Return (x, y) of the center of cell containing provided text 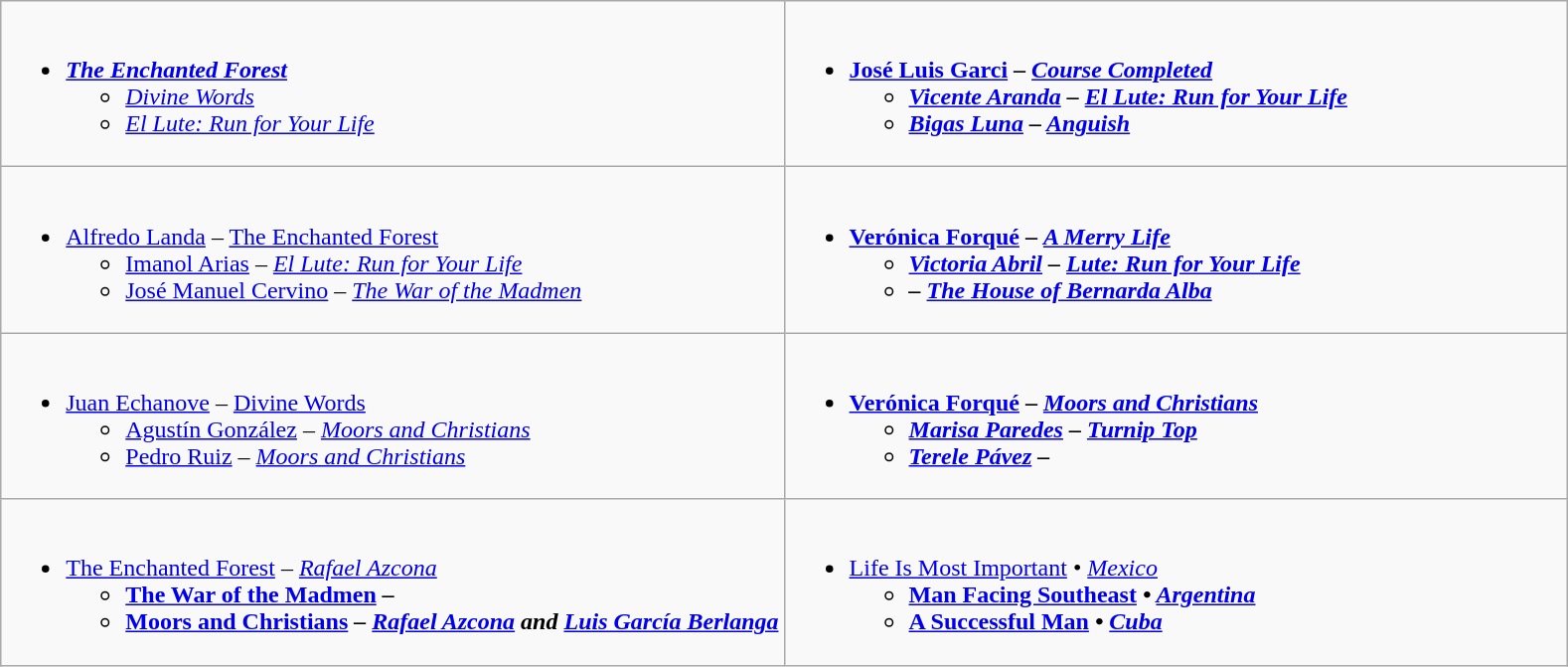
Alfredo Landa – The Enchanted ForestImanol Arias – El Lute: Run for Your LifeJosé Manuel Cervino – The War of the Madmen (392, 250)
José Luis Garci – Course CompletedVicente Aranda – El Lute: Run for Your LifeBigas Luna – Anguish (1176, 83)
Verónica Forqué – A Merry LifeVictoria Abril – Lute: Run for Your Life – The House of Bernarda Alba (1176, 250)
Verónica Forqué – Moors and ChristiansMarisa Paredes – Turnip TopTerele Pávez – (1176, 416)
Life Is Most Important • Mexico Man Facing Southeast • ArgentinaA Successful Man • Cuba (1176, 583)
The Enchanted Forest – Rafael Azcona The War of the Madmen – Moors and Christians – Rafael Azcona and Luis García Berlanga (392, 583)
Juan Echanove – Divine WordsAgustín González – Moors and ChristiansPedro Ruiz – Moors and Christians (392, 416)
The Enchanted Forest Divine WordsEl Lute: Run for Your Life (392, 83)
